Pinpoint the cell where the given text exists, returning its (x, y) midpoint coordinate. 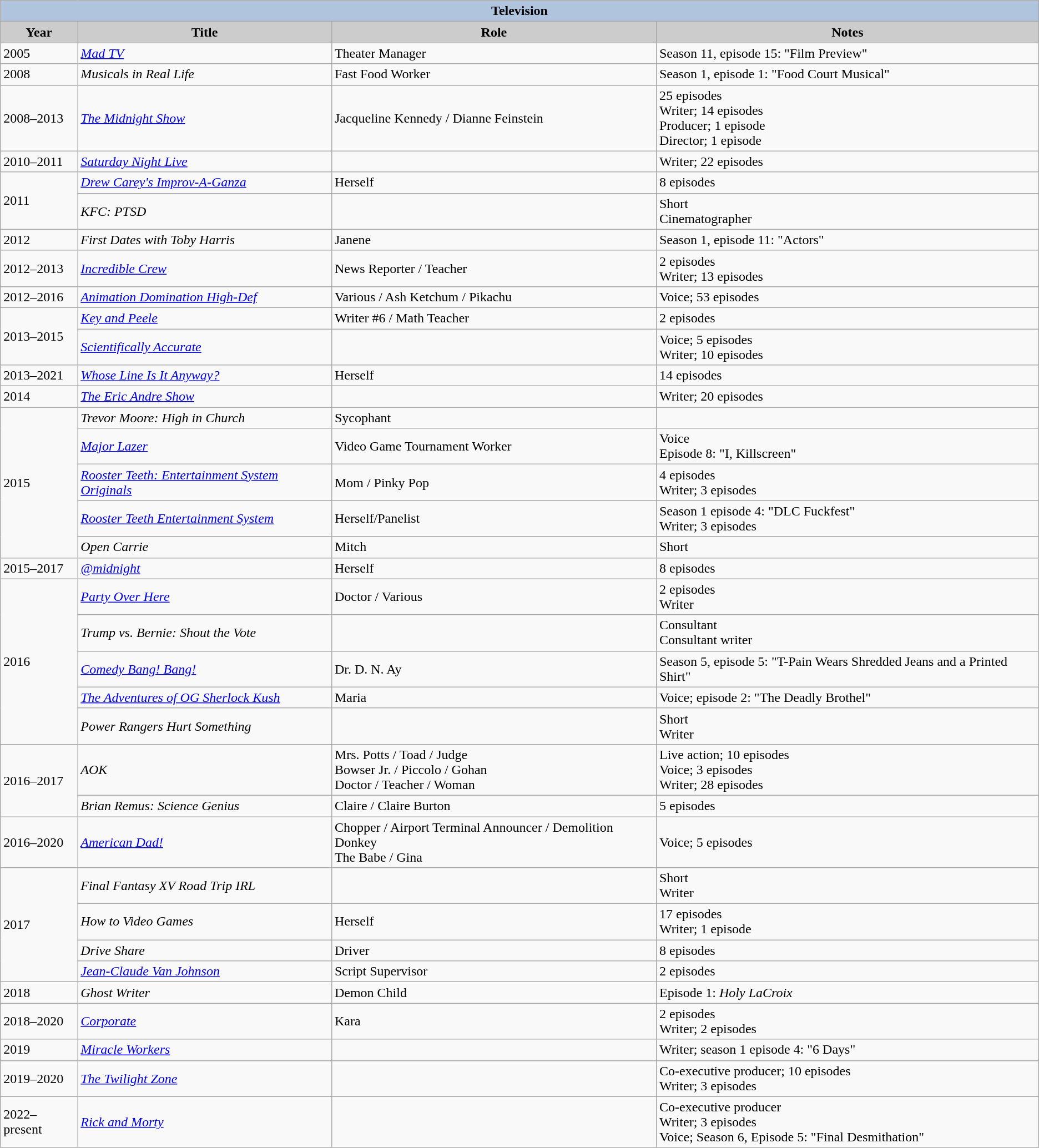
Short Cinematographer (847, 211)
5 episodes (847, 806)
Trevor Moore: High in Church (205, 418)
Voice Episode 8: "I, Killscreen" (847, 446)
Drive Share (205, 950)
2016–2020 (39, 842)
Rooster Teeth Entertainment System (205, 518)
Theater Manager (494, 53)
Writer; 20 episodes (847, 397)
2008–2013 (39, 118)
Corporate (205, 1021)
Major Lazer (205, 446)
2017 (39, 925)
Season 1, episode 11: "Actors" (847, 240)
The Midnight Show (205, 118)
2014 (39, 397)
Writer; season 1 episode 4: "6 Days" (847, 1050)
The Twilight Zone (205, 1079)
Party Over Here (205, 597)
2012 (39, 240)
Claire / Claire Burton (494, 806)
Kara (494, 1021)
Television (519, 11)
Co-executive producer Writer; 3 episodes Voice; Season 6, Episode 5: "Final Desmithation" (847, 1122)
Season 5, episode 5: "T-Pain Wears Shredded Jeans and a Printed Shirt" (847, 669)
Title (205, 32)
The Adventures of OG Sherlock Kush (205, 697)
Trump vs. Bernie: Shout the Vote (205, 633)
Episode 1: Holy LaCroix (847, 993)
2012–2013 (39, 269)
2013–2021 (39, 376)
2013–2015 (39, 336)
Co-executive producer; 10 episodes Writer; 3 episodes (847, 1079)
2018 (39, 993)
Year (39, 32)
Mrs. Potts / Toad / Judge Bowser Jr. / Piccolo / Gohan Doctor / Teacher / Woman (494, 770)
Open Carrie (205, 547)
Final Fantasy XV Road Trip IRL (205, 886)
17 episodes Writer; 1 episode (847, 922)
Jean-Claude Van Johnson (205, 972)
Drew Carey's Improv-A-Ganza (205, 183)
Script Supervisor (494, 972)
@midnight (205, 568)
Video Game Tournament Worker (494, 446)
Season 1, episode 1: "Food Court Musical" (847, 74)
Sycophant (494, 418)
Voice; episode 2: "The Deadly Brothel" (847, 697)
Animation Domination High-Def (205, 297)
Voice; 53 episodes (847, 297)
Power Rangers Hurt Something (205, 726)
Notes (847, 32)
Chopper / Airport Terminal Announcer / Demolition Donkey The Babe / Gina (494, 842)
2022–present (39, 1122)
2 episodes Writer (847, 597)
Live action; 10 episodes Voice; 3 episodes Writer; 28 episodes (847, 770)
2008 (39, 74)
2015–2017 (39, 568)
Key and Peele (205, 318)
2016–2017 (39, 780)
2018–2020 (39, 1021)
Short (847, 547)
First Dates with Toby Harris (205, 240)
2 episodes Writer; 13 episodes (847, 269)
Janene (494, 240)
14 episodes (847, 376)
Voice; 5 episodes (847, 842)
Herself/Panelist (494, 518)
Comedy Bang! Bang! (205, 669)
Scientifically Accurate (205, 346)
Jacqueline Kennedy / Dianne Feinstein (494, 118)
2019 (39, 1050)
Saturday Night Live (205, 161)
The Eric Andre Show (205, 397)
Rick and Morty (205, 1122)
News Reporter / Teacher (494, 269)
2015 (39, 483)
Season 11, episode 15: "Film Preview" (847, 53)
KFC: PTSD (205, 211)
2012–2016 (39, 297)
Voice; 5 episodes Writer; 10 episodes (847, 346)
4 episodes Writer; 3 episodes (847, 483)
Musicals in Real Life (205, 74)
Demon Child (494, 993)
Writer #6 / Math Teacher (494, 318)
AOK (205, 770)
Various / Ash Ketchum / Pikachu (494, 297)
Brian Remus: Science Genius (205, 806)
Doctor / Various (494, 597)
Fast Food Worker (494, 74)
2016 (39, 661)
2005 (39, 53)
2010–2011 (39, 161)
Incredible Crew (205, 269)
Dr. D. N. Ay (494, 669)
25 episodes Writer; 14 episodes Producer; 1 episode Director; 1 episode (847, 118)
Mad TV (205, 53)
Miracle Workers (205, 1050)
Maria (494, 697)
Season 1 episode 4: "DLC Fuckfest" Writer; 3 episodes (847, 518)
Role (494, 32)
Driver (494, 950)
2011 (39, 201)
Ghost Writer (205, 993)
Rooster Teeth: Entertainment System Originals (205, 483)
Mitch (494, 547)
How to Video Games (205, 922)
Whose Line Is It Anyway? (205, 376)
2 episodes Writer; 2 episodes (847, 1021)
Writer; 22 episodes (847, 161)
Mom / Pinky Pop (494, 483)
American Dad! (205, 842)
2019–2020 (39, 1079)
Consultant Consultant writer (847, 633)
